Scan for the cell matching the given text and deliver its [X, Y] coordinate at center. 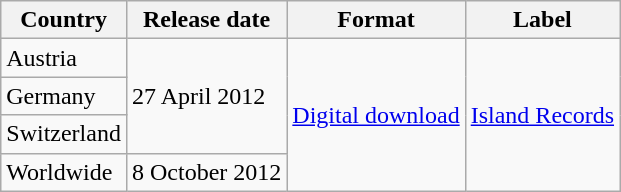
Release date [206, 20]
Germany [64, 96]
27 April 2012 [206, 96]
Island Records [542, 115]
Worldwide [64, 172]
Label [542, 20]
Country [64, 20]
Digital download [376, 115]
Switzerland [64, 134]
8 October 2012 [206, 172]
Format [376, 20]
Austria [64, 58]
